Provide the [x, y] coordinate of the cell's center where the given text is located.  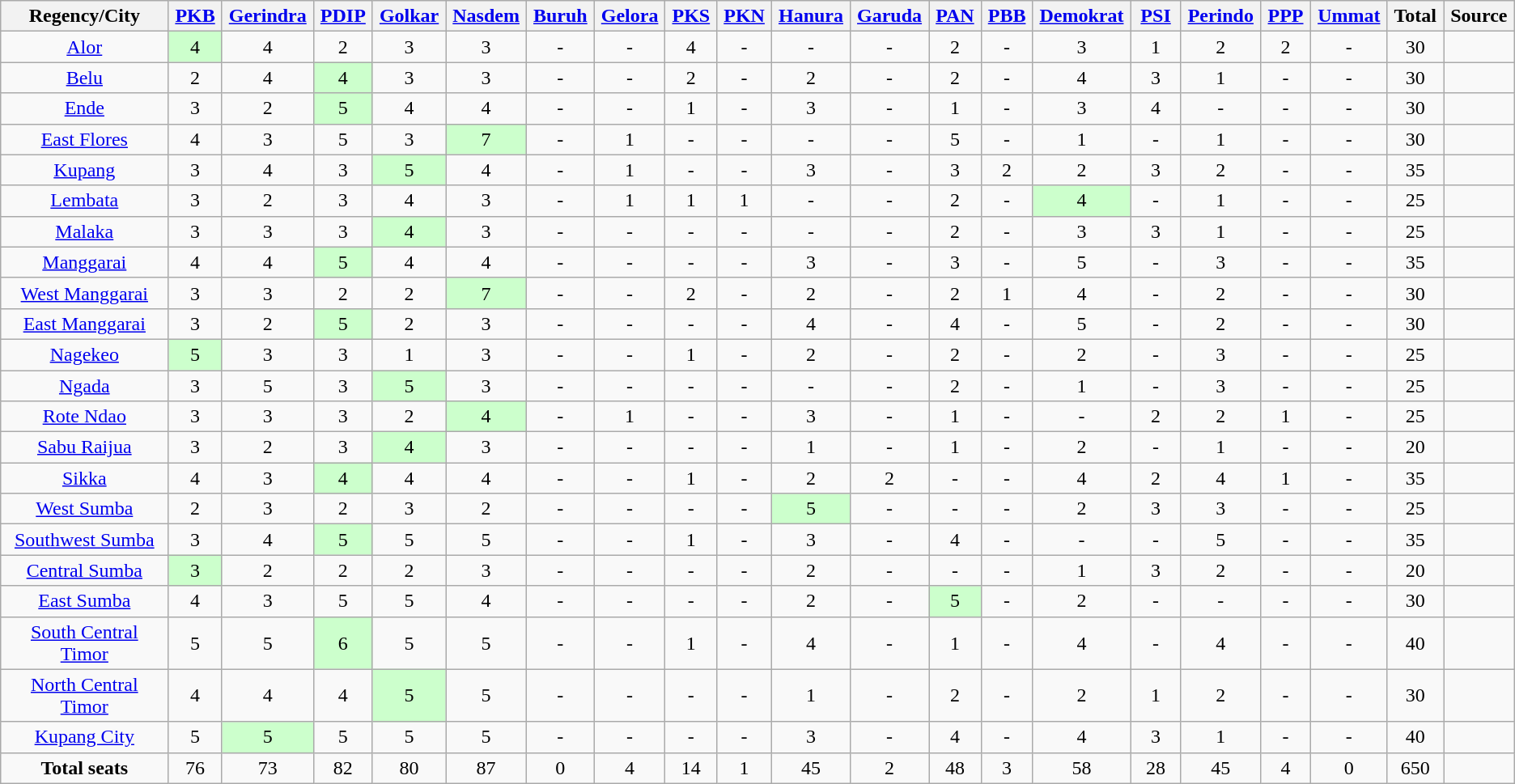
Rote Ndao [84, 417]
East Manggarai [84, 324]
PSI [1156, 16]
Gelora [630, 16]
Gerindra [267, 16]
Kupang City [84, 737]
South Central Timor [84, 642]
West Manggarai [84, 293]
Lembata [84, 201]
Perindo [1220, 16]
Belu [84, 78]
28 [1156, 768]
PKB [195, 16]
Ummat [1349, 16]
6 [343, 642]
PKN [745, 16]
Nagekeo [84, 354]
PKS [691, 16]
Nasdem [486, 16]
PBB [1007, 16]
Alor [84, 47]
Garuda [890, 16]
Kupang [84, 170]
73 [267, 768]
Sabu Raijua [84, 447]
650 [1415, 768]
West Sumba [84, 509]
Golkar [409, 16]
Central Sumba [84, 570]
Manggarai [84, 262]
Ngada [84, 386]
Buruh [560, 16]
North Central Timor [84, 696]
PPP [1285, 16]
PDIP [343, 16]
82 [343, 768]
Source [1479, 16]
Hanura [811, 16]
14 [691, 768]
Ende [84, 108]
Sikka [84, 478]
East Flores [84, 139]
PAN [955, 16]
Regency/City [84, 16]
Total [1415, 16]
58 [1081, 768]
Malaka [84, 231]
80 [409, 768]
Southwest Sumba [84, 540]
Total seats [84, 768]
48 [955, 768]
76 [195, 768]
87 [486, 768]
East Sumba [84, 601]
Demokrat [1081, 16]
